Return [X, Y] of the center of cell containing provided text 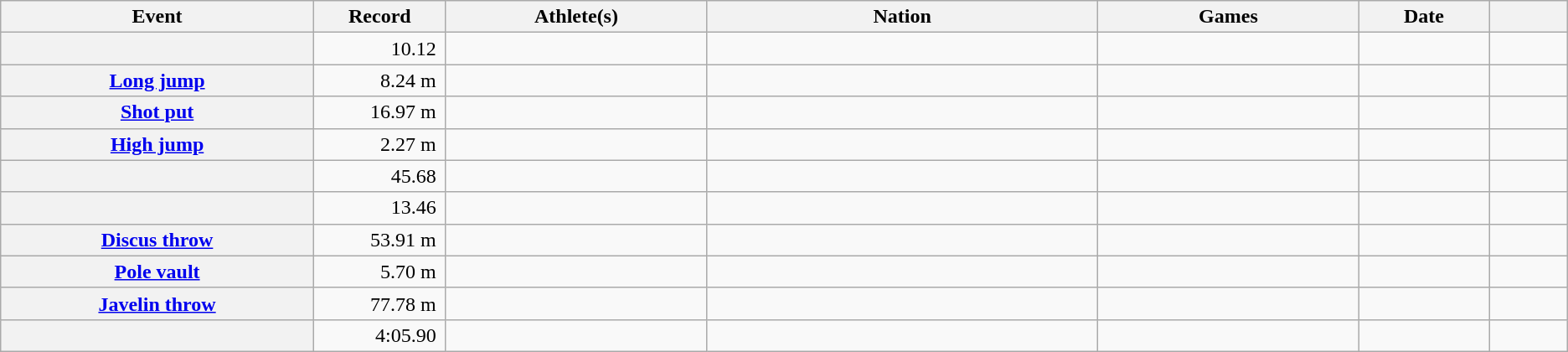
Pole vault [157, 272]
13.46 [379, 208]
10.12 [379, 49]
Discus throw [157, 240]
Nation [903, 17]
Athlete(s) [576, 17]
Event [157, 17]
4:05.90 [379, 335]
Shot put [157, 112]
Record [379, 17]
Games [1228, 17]
77.78 m [379, 303]
53.91 m [379, 240]
Long jump [157, 80]
Date [1424, 17]
16.97 m [379, 112]
2.27 m [379, 144]
8.24 m [379, 80]
Javelin throw [157, 303]
5.70 m [379, 272]
High jump [157, 144]
45.68 [379, 176]
